Extract the (X, Y) coordinate from the center of the cell holding the provided text.  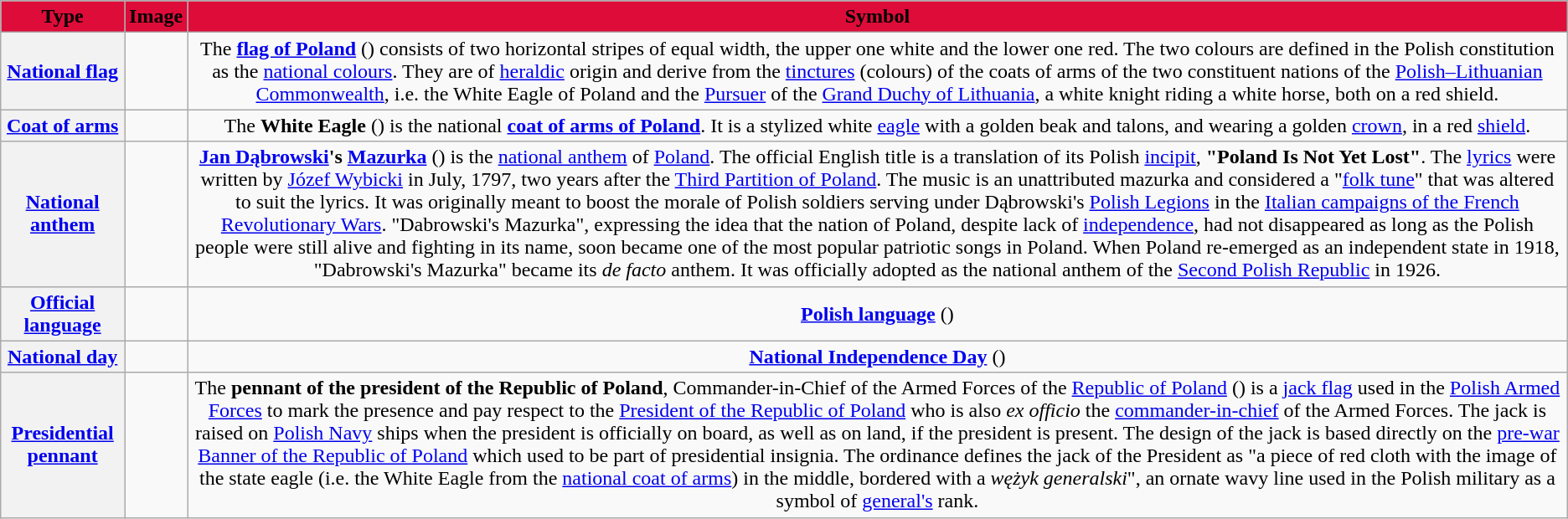
Official language (63, 313)
National day (63, 357)
Symbol (878, 17)
Coat of arms (63, 126)
Type (63, 17)
National flag (63, 71)
Image (156, 17)
National Independence Day () (878, 357)
National anthem (63, 214)
Polish language () (878, 313)
Presidential pennant (63, 445)
